Find where the given text appears and provide that cell's center as [X, Y] coordinate. 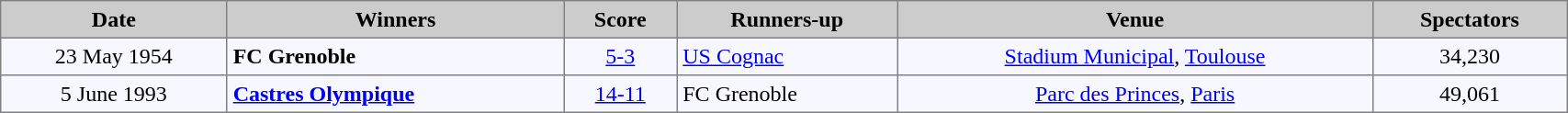
Spectators [1470, 19]
US Cognac [787, 56]
Date [114, 19]
34,230 [1470, 56]
5 June 1993 [114, 94]
Venue [1135, 19]
49,061 [1470, 94]
Runners-up [787, 19]
5-3 [620, 56]
23 May 1954 [114, 56]
Parc des Princes, Paris [1135, 94]
Stadium Municipal, Toulouse [1135, 56]
Score [620, 19]
Castres Olympique [395, 94]
14-11 [620, 94]
Winners [395, 19]
